Pinpoint the cell where the given text exists, returning its [X, Y] midpoint coordinate. 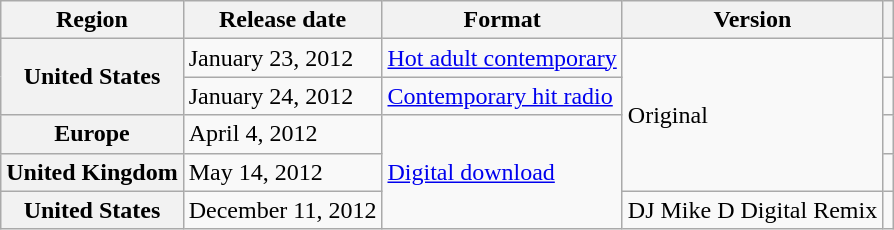
Region [92, 20]
May 14, 2012 [282, 172]
April 4, 2012 [282, 134]
DJ Mike D Digital Remix [752, 210]
Original [752, 115]
Contemporary hit radio [502, 96]
Digital download [502, 172]
December 11, 2012 [282, 210]
Hot adult contemporary [502, 58]
United Kingdom [92, 172]
Version [752, 20]
Format [502, 20]
January 24, 2012 [282, 96]
Release date [282, 20]
Europe [92, 134]
January 23, 2012 [282, 58]
